Pinpoint the cell where the given text exists, returning its [X, Y] midpoint coordinate. 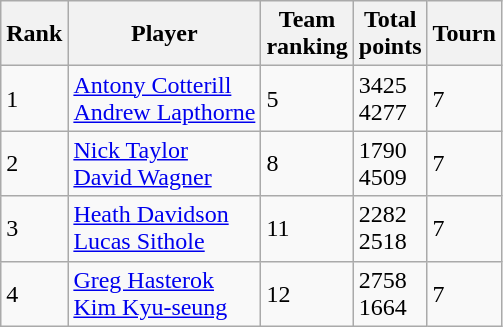
Rank [34, 34]
Greg Hasterok Kim Kyu-seung [164, 294]
Totalpoints [390, 34]
Antony Cotterill Andrew Lapthorne [164, 98]
Heath Davidson Lucas Sithole [164, 228]
8 [307, 164]
4 [34, 294]
22822518 [390, 228]
12 [307, 294]
Tourn [464, 34]
3 [34, 228]
Player [164, 34]
1 [34, 98]
17904509 [390, 164]
27581664 [390, 294]
34254277 [390, 98]
11 [307, 228]
Teamranking [307, 34]
Nick Taylor David Wagner [164, 164]
5 [307, 98]
2 [34, 164]
